Detect which cell encompasses the target text, then output its [x, y] center coordinate. 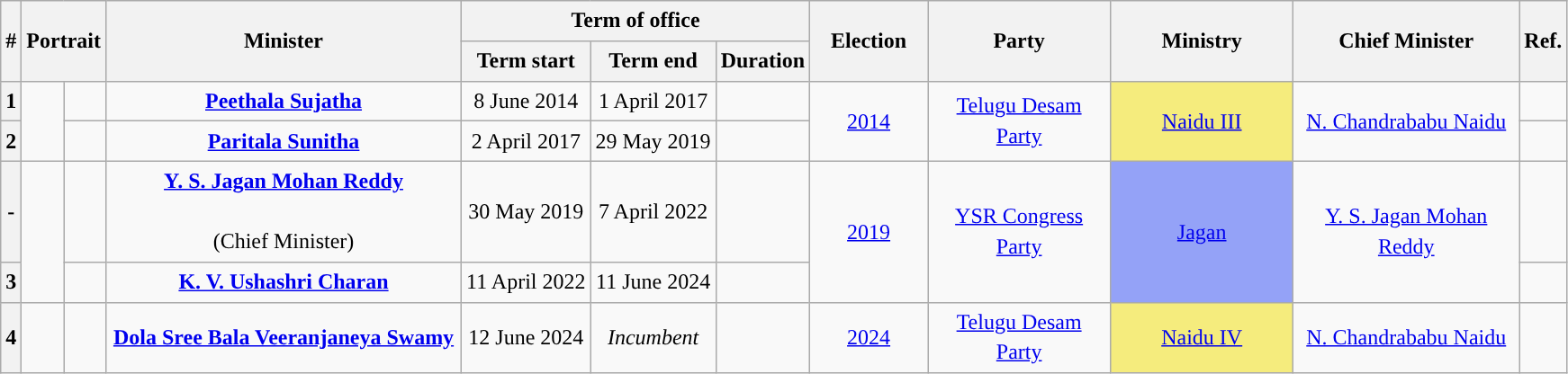
- [11, 211]
Term end [653, 61]
2 [11, 142]
Party [1019, 41]
Ref. [1543, 41]
2014 [870, 120]
Y. S. Jagan Mohan Reddy [1406, 232]
4 [11, 337]
Incumbent [653, 337]
7 April 2022 [653, 211]
2 April 2017 [527, 142]
Term start [527, 61]
Portrait [64, 41]
Duration [762, 61]
2019 [870, 232]
Naidu IV [1203, 337]
8 June 2014 [527, 101]
Jagan [1203, 232]
K. V. Ushashri Charan [283, 282]
# [11, 41]
Peethala Sujatha [283, 101]
Paritala Sunitha [283, 142]
Dola Sree Bala Veeranjaneya Swamy [283, 337]
Minister [283, 41]
Y. S. Jagan Mohan Reddy(Chief Minister) [283, 211]
11 April 2022 [527, 282]
Ministry [1203, 41]
30 May 2019 [527, 211]
12 June 2024 [527, 337]
Term of office [635, 22]
Chief Minister [1406, 41]
1 [11, 101]
3 [11, 282]
YSR Congress Party [1019, 232]
Election [870, 41]
2024 [870, 337]
1 April 2017 [653, 101]
Naidu III [1203, 120]
11 June 2024 [653, 282]
29 May 2019 [653, 142]
